Provide the (x, y) coordinate of the cell's center where the given text is located.  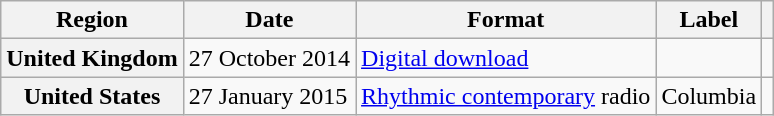
Format (506, 20)
Label (709, 20)
United Kingdom (92, 58)
United States (92, 96)
27 October 2014 (269, 58)
27 January 2015 (269, 96)
Region (92, 20)
Columbia (709, 96)
Rhythmic contemporary radio (506, 96)
Digital download (506, 58)
Date (269, 20)
